For the text-containing cell, return its midpoint in (x, y) coordinate format. 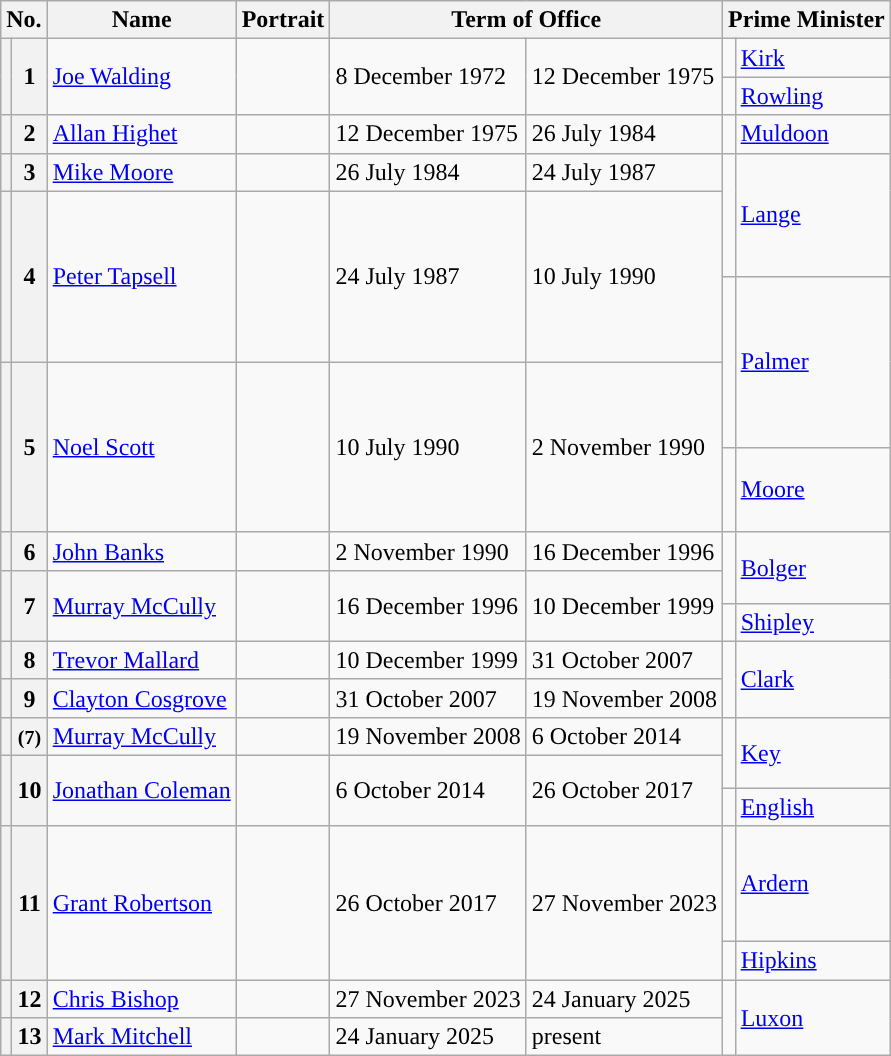
Mike Moore (142, 172)
Ardern (812, 884)
8 December 1972 (428, 77)
Grant Robertson (142, 902)
Joe Walding (142, 77)
Jonathan Coleman (142, 790)
Clayton Cosgrove (142, 698)
Hipkins (812, 961)
13 (30, 1037)
7 (30, 606)
Mark Mitchell (142, 1037)
Moore (812, 490)
2 (30, 134)
(7) (30, 736)
1 (30, 77)
No. (24, 20)
Key (812, 752)
Rowling (812, 96)
Shipley (812, 622)
present (624, 1037)
Clark (812, 679)
3 (30, 172)
Peter Tapsell (142, 276)
Noel Scott (142, 448)
Luxon (812, 1018)
Portrait (283, 20)
Trevor Mallard (142, 660)
Palmer (812, 362)
Lange (812, 214)
12 (30, 999)
John Banks (142, 551)
9 (30, 698)
10 (30, 790)
Prime Minister (807, 20)
11 (30, 902)
4 (30, 276)
Chris Bishop (142, 999)
Name (142, 20)
Bolger (812, 568)
6 (30, 551)
8 (30, 660)
Kirk (812, 58)
Allan Highet (142, 134)
Muldoon (812, 134)
Term of Office (526, 20)
5 (30, 448)
English (812, 807)
